Identify which cell holds the provided text, then report its [X, Y] central coordinate. 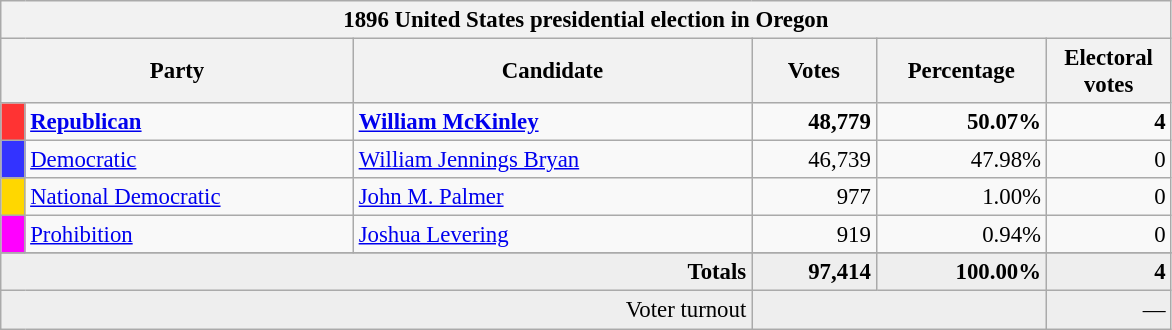
1.00% [961, 197]
Joshua Levering [552, 235]
47.98% [961, 160]
48,779 [814, 122]
Party [178, 72]
97,414 [814, 273]
Votes [814, 72]
Percentage [961, 72]
0.94% [961, 235]
Voter turnout [376, 310]
Totals [376, 273]
Candidate [552, 72]
John M. Palmer [552, 197]
100.00% [961, 273]
National Democratic [189, 197]
977 [814, 197]
Electoral votes [1108, 72]
Democratic [189, 160]
— [1108, 310]
919 [814, 235]
50.07% [961, 122]
Republican [189, 122]
Prohibition [189, 235]
46,739 [814, 160]
William Jennings Bryan [552, 160]
1896 United States presidential election in Oregon [586, 20]
William McKinley [552, 122]
